Capture the cell that displays the provided text and extract its [X, Y] central coordinate. 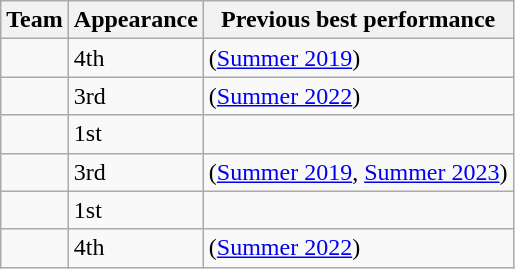
Team [35, 20]
(Summer 2019, Summer 2023) [358, 172]
Previous best performance [358, 20]
(Summer 2019) [358, 58]
Appearance [136, 20]
